Return the [x, y] coordinate for the center point of the cell that contains the specified text.  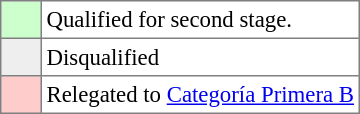
Relegated to Categoría Primera B [200, 95]
Qualified for second stage. [200, 20]
Disqualified [200, 57]
